From the cell containing the given text, extract its center point as [x, y] coordinate. 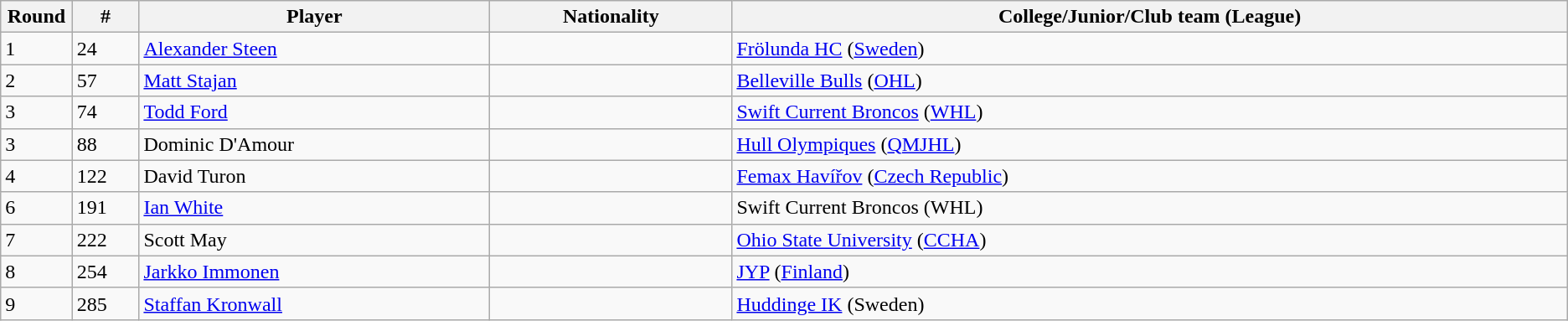
College/Junior/Club team (League) [1149, 17]
2 [37, 80]
Nationality [611, 17]
88 [106, 144]
Huddinge IK (Sweden) [1149, 303]
7 [37, 240]
Round [37, 17]
Dominic D'Amour [315, 144]
122 [106, 176]
9 [37, 303]
285 [106, 303]
Ohio State University (CCHA) [1149, 240]
24 [106, 49]
Todd Ford [315, 112]
222 [106, 240]
254 [106, 272]
Matt Stajan [315, 80]
# [106, 17]
Staffan Kronwall [315, 303]
David Turon [315, 176]
Hull Olympiques (QMJHL) [1149, 144]
Femax Havířov (Czech Republic) [1149, 176]
1 [37, 49]
191 [106, 208]
74 [106, 112]
Ian White [315, 208]
4 [37, 176]
Belleville Bulls (OHL) [1149, 80]
Jarkko Immonen [315, 272]
Scott May [315, 240]
57 [106, 80]
JYP (Finland) [1149, 272]
8 [37, 272]
Frölunda HC (Sweden) [1149, 49]
Alexander Steen [315, 49]
Player [315, 17]
6 [37, 208]
